Locate the cell with the specified text and output its [X, Y] center coordinate. 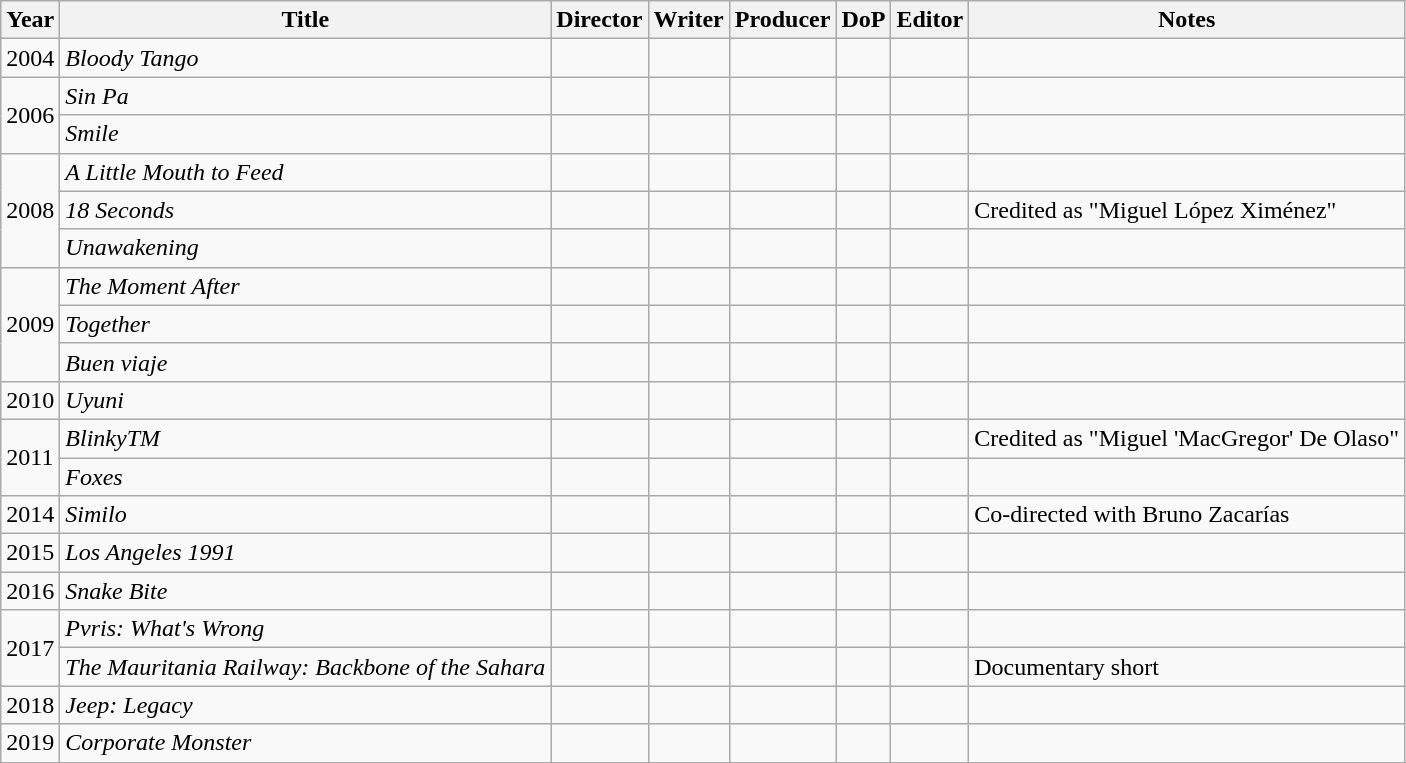
Uyuni [306, 400]
Unawakening [306, 248]
2011 [30, 457]
Jeep: Legacy [306, 705]
2010 [30, 400]
DoP [864, 20]
Smile [306, 134]
A Little Mouth to Feed [306, 172]
2004 [30, 58]
Los Angeles 1991 [306, 553]
Buen viaje [306, 362]
The Moment After [306, 286]
Year [30, 20]
2009 [30, 324]
2018 [30, 705]
Pvris: What's Wrong [306, 629]
Producer [782, 20]
Co-directed with Bruno Zacarías [1187, 515]
BlinkyTM [306, 438]
Corporate Monster [306, 743]
2008 [30, 210]
2015 [30, 553]
2017 [30, 648]
2019 [30, 743]
Snake Bite [306, 591]
2014 [30, 515]
2006 [30, 115]
Together [306, 324]
Editor [930, 20]
The Mauritania Railway: Backbone of the Sahara [306, 667]
Documentary short [1187, 667]
Writer [688, 20]
Credited as "Miguel López Ximénez" [1187, 210]
Bloody Tango [306, 58]
18 Seconds [306, 210]
Foxes [306, 477]
Notes [1187, 20]
Similo [306, 515]
Sin Pa [306, 96]
Title [306, 20]
Credited as "Miguel 'MacGregor' De Olaso" [1187, 438]
2016 [30, 591]
Director [600, 20]
